Return the (x, y) coordinate for the center point of the cell that contains the specified text.  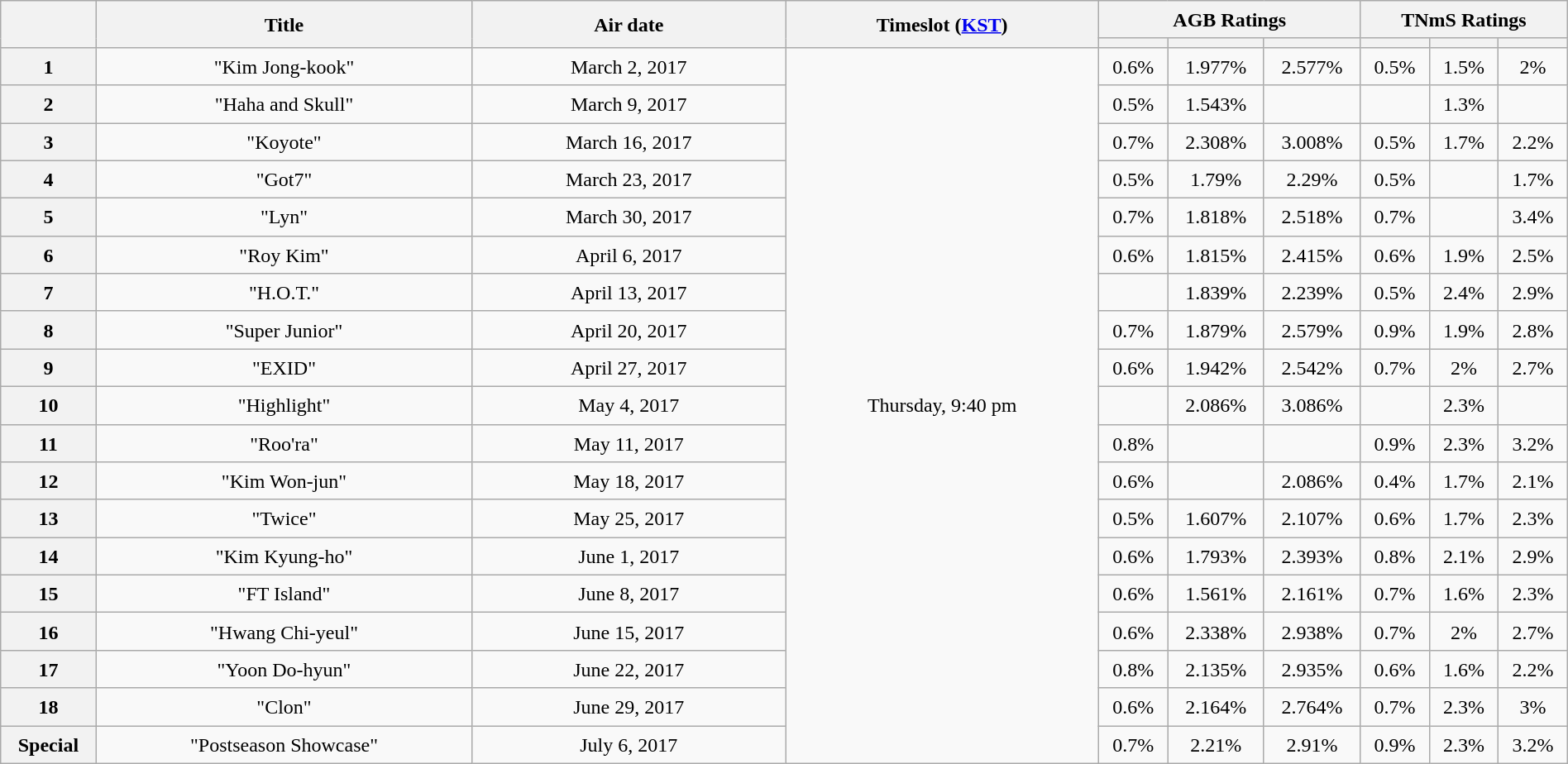
1 (48, 66)
"Kim Jong-kook" (284, 66)
Air date (629, 25)
2.415% (1312, 255)
"Koyote" (284, 141)
Thursday, 9:40 pm (943, 405)
April 13, 2017 (629, 293)
June 29, 2017 (629, 707)
16 (48, 632)
2.393% (1312, 556)
15 (48, 594)
12 (48, 481)
"Highlight" (284, 405)
3.086% (1312, 405)
May 18, 2017 (629, 481)
1.793% (1216, 556)
"Twice" (284, 518)
2.239% (1312, 293)
2.308% (1216, 141)
"Haha and Skull" (284, 104)
2.8% (1533, 330)
2.579% (1312, 330)
2.5% (1533, 255)
1.977% (1216, 66)
2.107% (1312, 518)
2.4% (1464, 293)
AGB Ratings (1230, 20)
4 (48, 179)
Timeslot (KST) (943, 25)
April 20, 2017 (629, 330)
18 (48, 707)
3.008% (1312, 141)
"Clon" (284, 707)
March 9, 2017 (629, 104)
1.942% (1216, 368)
"Postseason Showcase" (284, 745)
1.879% (1216, 330)
2.164% (1216, 707)
"Lyn" (284, 217)
10 (48, 405)
2.577% (1312, 66)
6 (48, 255)
May 4, 2017 (629, 405)
June 22, 2017 (629, 669)
2.338% (1216, 632)
TNmS Ratings (1464, 20)
11 (48, 443)
1.607% (1216, 518)
2.935% (1312, 669)
1.5% (1464, 66)
1.561% (1216, 594)
Title (284, 25)
"Roo'ra" (284, 443)
March 23, 2017 (629, 179)
3% (1533, 707)
"Kim Won-jun" (284, 481)
May 25, 2017 (629, 518)
1.815% (1216, 255)
2 (48, 104)
2.938% (1312, 632)
1.543% (1216, 104)
Special (48, 745)
"FT Island" (284, 594)
1.839% (1216, 293)
1.3% (1464, 104)
June 15, 2017 (629, 632)
2.161% (1312, 594)
"Roy Kim" (284, 255)
July 6, 2017 (629, 745)
3.4% (1533, 217)
2.764% (1312, 707)
2.29% (1312, 179)
1.79% (1216, 179)
March 16, 2017 (629, 141)
2.135% (1216, 669)
"Yoon Do-hyun" (284, 669)
June 1, 2017 (629, 556)
April 6, 2017 (629, 255)
8 (48, 330)
17 (48, 669)
"Hwang Chi-yeul" (284, 632)
2.542% (1312, 368)
March 30, 2017 (629, 217)
June 8, 2017 (629, 594)
9 (48, 368)
14 (48, 556)
"Super Junior" (284, 330)
13 (48, 518)
April 27, 2017 (629, 368)
2.21% (1216, 745)
7 (48, 293)
0.4% (1394, 481)
2.91% (1312, 745)
5 (48, 217)
3 (48, 141)
"EXID" (284, 368)
"Kim Kyung-ho" (284, 556)
1.818% (1216, 217)
"H.O.T." (284, 293)
"Got7" (284, 179)
2.518% (1312, 217)
May 11, 2017 (629, 443)
March 2, 2017 (629, 66)
